Find where the given text appears and provide that cell's center as (X, Y) coordinate. 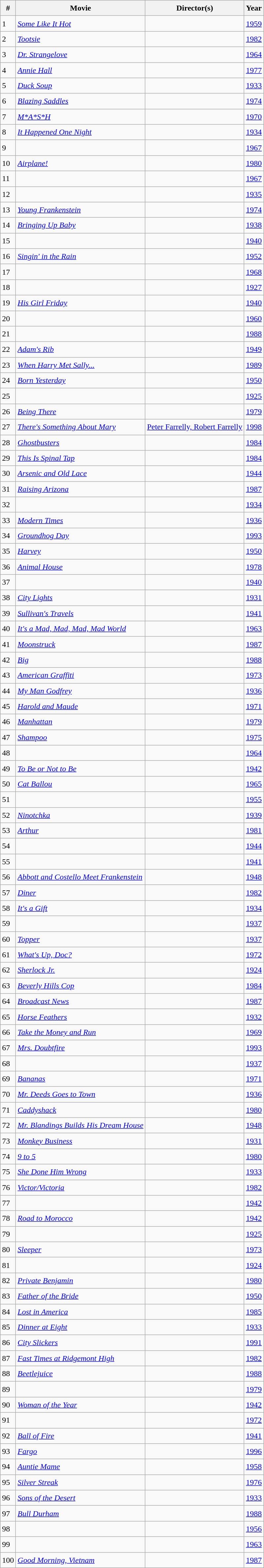
Sullivan's Travels (80, 613)
Fast Times at Ridgemont High (80, 1358)
Sleeper (80, 1250)
Year (254, 8)
There's Something About Mary (80, 427)
Peter Farrelly, Robert Farrelly (195, 427)
Private Benjamin (80, 1281)
1985 (254, 1312)
42 (8, 660)
1958 (254, 1467)
1955 (254, 799)
His Girl Friday (80, 303)
36 (8, 567)
Beverly Hills Cop (80, 986)
55 (8, 861)
83 (8, 1296)
Ghostbusters (80, 443)
35 (8, 551)
96 (8, 1498)
49 (8, 768)
54 (8, 846)
70 (8, 1094)
My Man Godfrey (80, 691)
59 (8, 923)
82 (8, 1281)
15 (8, 241)
Ninotchka (80, 815)
1975 (254, 737)
Ball of Fire (80, 1436)
1989 (254, 365)
79 (8, 1234)
1996 (254, 1452)
99 (8, 1545)
24 (8, 381)
Blazing Saddles (80, 101)
Moonstruck (80, 644)
77 (8, 1203)
This Is Spinal Tap (80, 458)
4 (8, 70)
61 (8, 955)
11 (8, 179)
1998 (254, 427)
Dinner at Eight (80, 1327)
1970 (254, 117)
65 (8, 1017)
1939 (254, 815)
76 (8, 1188)
1932 (254, 1017)
5 (8, 86)
39 (8, 613)
32 (8, 505)
1981 (254, 830)
34 (8, 536)
City Lights (80, 598)
1952 (254, 257)
6 (8, 101)
Born Yesterday (80, 381)
City Slickers (80, 1343)
92 (8, 1436)
Mrs. Doubtfire (80, 1048)
87 (8, 1358)
Airplane! (80, 163)
Abbott and Costello Meet Frankenstein (80, 877)
13 (8, 210)
98 (8, 1529)
72 (8, 1125)
31 (8, 489)
85 (8, 1327)
Dr. Strangelove (80, 55)
Take the Money and Run (80, 1032)
95 (8, 1483)
Big (80, 660)
Modern Times (80, 520)
Arthur (80, 830)
1938 (254, 226)
Broadcast News (80, 1001)
68 (8, 1063)
Woman of the Year (80, 1405)
53 (8, 830)
8 (8, 132)
90 (8, 1405)
Arsenic and Old Lace (80, 474)
Young Frankenstein (80, 210)
Mr. Deeds Goes to Town (80, 1094)
Director(s) (195, 8)
57 (8, 892)
Bringing Up Baby (80, 226)
Father of the Bride (80, 1296)
Good Morning, Vietnam (80, 1560)
19 (8, 303)
1959 (254, 24)
43 (8, 675)
Monkey Business (80, 1141)
1960 (254, 319)
27 (8, 427)
Movie (80, 8)
American Graffiti (80, 675)
1949 (254, 350)
It's a Gift (80, 908)
56 (8, 877)
25 (8, 396)
Victor/Victoria (80, 1188)
40 (8, 629)
Annie Hall (80, 70)
1991 (254, 1343)
Harold and Maude (80, 706)
Road to Morocco (80, 1219)
26 (8, 412)
She Done Him Wrong (80, 1172)
1935 (254, 195)
7 (8, 117)
58 (8, 908)
51 (8, 799)
50 (8, 784)
Bull Durham (80, 1514)
Harvey (80, 551)
71 (8, 1110)
69 (8, 1079)
Groundhog Day (80, 536)
17 (8, 272)
Auntie Mame (80, 1467)
60 (8, 939)
Animal House (80, 567)
1965 (254, 784)
86 (8, 1343)
3 (8, 55)
Lost in America (80, 1312)
67 (8, 1048)
46 (8, 722)
81 (8, 1265)
37 (8, 582)
14 (8, 226)
9 (8, 148)
47 (8, 737)
9 to 5 (80, 1156)
93 (8, 1452)
48 (8, 753)
23 (8, 365)
97 (8, 1514)
1968 (254, 272)
Tootsie (80, 39)
62 (8, 970)
75 (8, 1172)
12 (8, 195)
# (8, 8)
44 (8, 691)
Cat Ballou (80, 784)
1927 (254, 288)
78 (8, 1219)
Bananas (80, 1079)
41 (8, 644)
1956 (254, 1529)
38 (8, 598)
It Happened One Night (80, 132)
When Harry Met Sally... (80, 365)
80 (8, 1250)
16 (8, 257)
Mr. Blandings Builds His Dream House (80, 1125)
Shampoo (80, 737)
Being There (80, 412)
28 (8, 443)
94 (8, 1467)
Beetlejuice (80, 1374)
Fargo (80, 1452)
Diner (80, 892)
22 (8, 350)
66 (8, 1032)
100 (8, 1560)
Singin' in the Rain (80, 257)
1977 (254, 70)
To Be or Not to Be (80, 768)
It's a Mad, Mad, Mad, Mad World (80, 629)
2 (8, 39)
1 (8, 24)
30 (8, 474)
Adam's Rib (80, 350)
63 (8, 986)
What's Up, Doc? (80, 955)
84 (8, 1312)
Horse Feathers (80, 1017)
88 (8, 1374)
Sherlock Jr. (80, 970)
Duck Soup (80, 86)
33 (8, 520)
52 (8, 815)
Sons of the Desert (80, 1498)
Topper (80, 939)
Some Like It Hot (80, 24)
Silver Streak (80, 1483)
89 (8, 1389)
73 (8, 1141)
M*A*S*H (80, 117)
20 (8, 319)
1978 (254, 567)
45 (8, 706)
1976 (254, 1483)
18 (8, 288)
64 (8, 1001)
74 (8, 1156)
Raising Arizona (80, 489)
29 (8, 458)
10 (8, 163)
Caddyshack (80, 1110)
Manhattan (80, 722)
21 (8, 334)
1969 (254, 1032)
91 (8, 1420)
